Return the (x, y) coordinate for the center point of the cell that contains the specified text.  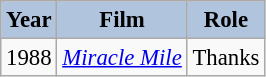
1988 (29, 58)
Miracle Mile (122, 58)
Film (122, 20)
Role (226, 20)
Thanks (226, 58)
Year (29, 20)
